Determine the [X, Y] coordinate at the center of the cell enclosing the given text.  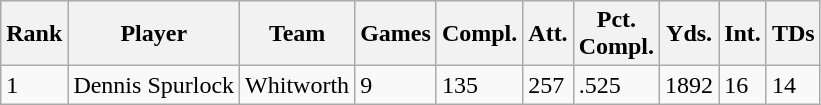
Rank [34, 34]
14 [793, 85]
.525 [616, 85]
Team [298, 34]
Games [396, 34]
Player [154, 34]
Compl. [479, 34]
16 [743, 85]
Pct.Compl. [616, 34]
257 [548, 85]
1892 [690, 85]
135 [479, 85]
Yds. [690, 34]
1 [34, 85]
Dennis Spurlock [154, 85]
Int. [743, 34]
9 [396, 85]
TDs [793, 34]
Att. [548, 34]
Whitworth [298, 85]
